Output the [X, Y] coordinate of the center of the cell containing the given text.  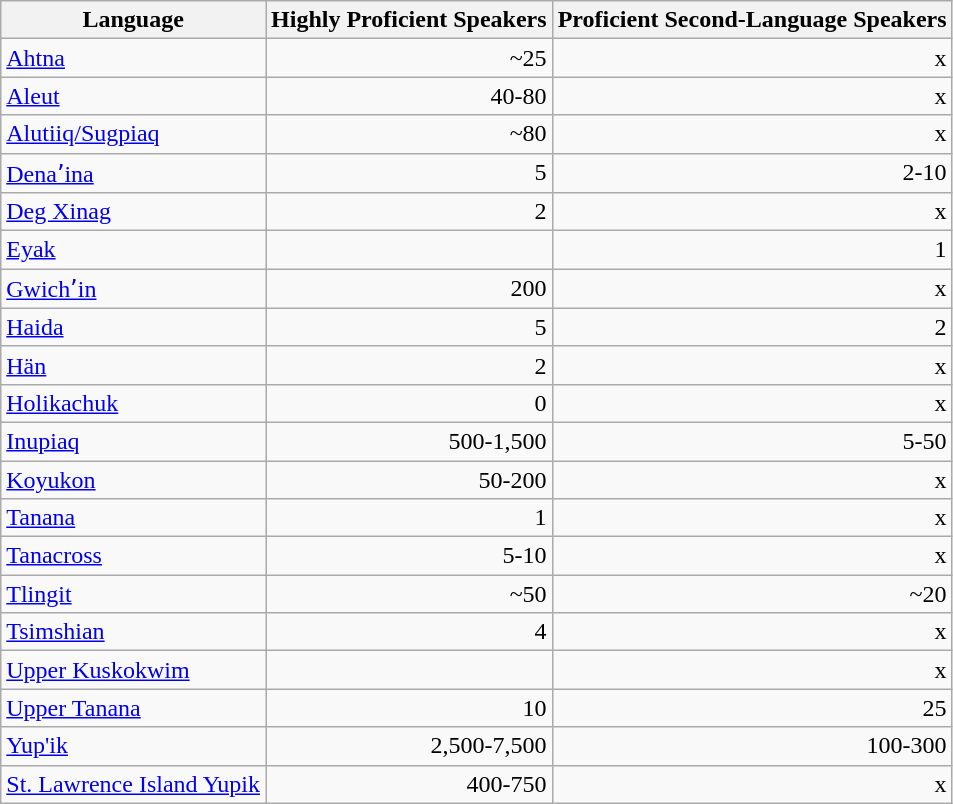
Aleut [134, 96]
Denaʼina [134, 173]
Alutiiq/Sugpiaq [134, 134]
Language [134, 20]
St. Lawrence Island Yupik [134, 784]
Tanana [134, 518]
50-200 [410, 479]
2-10 [752, 173]
Haida [134, 327]
400-750 [410, 784]
0 [410, 403]
40-80 [410, 96]
Highly Proficient Speakers [410, 20]
Inupiaq [134, 441]
Tlingit [134, 594]
Deg Xinag [134, 212]
100-300 [752, 746]
5-50 [752, 441]
Holikachuk [134, 403]
Upper Tanana [134, 708]
Eyak [134, 250]
2,500-7,500 [410, 746]
25 [752, 708]
4 [410, 632]
Tanacross [134, 556]
200 [410, 289]
Gwichʼin [134, 289]
Ahtna [134, 58]
Upper Kuskokwim [134, 670]
10 [410, 708]
5-10 [410, 556]
~80 [410, 134]
~20 [752, 594]
~25 [410, 58]
500-1,500 [410, 441]
Koyukon [134, 479]
Proficient Second-Language Speakers [752, 20]
~50 [410, 594]
Tsimshian [134, 632]
Hän [134, 365]
Yup'ik [134, 746]
